Find where the given text appears and provide that cell's center as (x, y) coordinate. 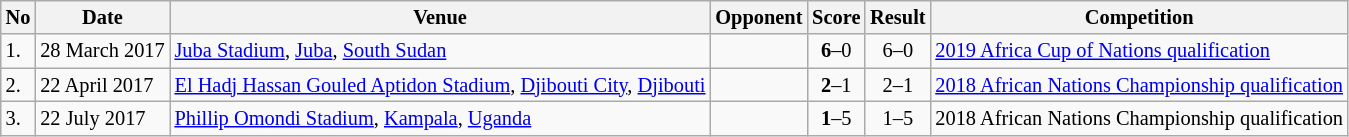
1. (18, 51)
2019 Africa Cup of Nations qualification (1138, 51)
Date (102, 17)
Venue (440, 17)
28 March 2017 (102, 51)
Competition (1138, 17)
2. (18, 85)
No (18, 17)
3. (18, 118)
Result (898, 17)
El Hadj Hassan Gouled Aptidon Stadium, Djibouti City, Djibouti (440, 85)
Juba Stadium, Juba, South Sudan (440, 51)
Opponent (758, 17)
22 April 2017 (102, 85)
Score (836, 17)
22 July 2017 (102, 118)
Phillip Omondi Stadium, Kampala, Uganda (440, 118)
